For the text-containing cell, return its midpoint in [X, Y] coordinate format. 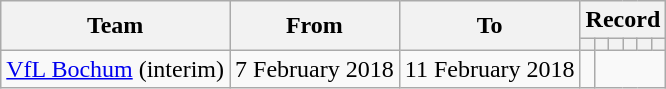
11 February 2018 [490, 69]
From [315, 26]
7 February 2018 [315, 69]
Record [623, 20]
Team [116, 26]
VfL Bochum (interim) [116, 69]
To [490, 26]
